For the text-containing cell, return its midpoint in (x, y) coordinate format. 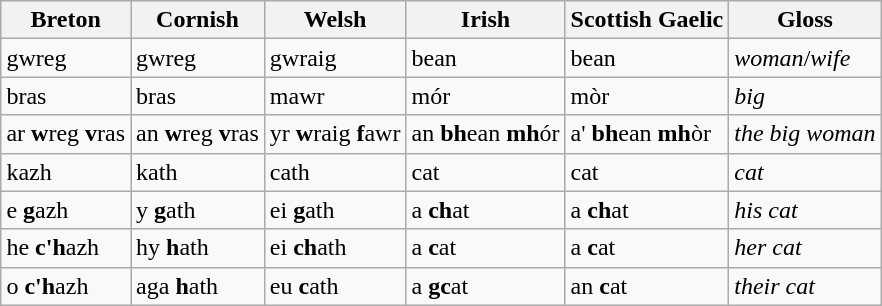
eu cath (335, 286)
their cat (805, 286)
an cat (647, 286)
yr wraig fawr (335, 134)
big (805, 96)
he c'hazh (66, 248)
Breton (66, 20)
o c'hazh (66, 286)
kazh (66, 172)
mawr (335, 96)
Irish (486, 20)
an bhean mhór (486, 134)
a' bhean mhòr (647, 134)
y gath (198, 210)
Scottish Gaelic (647, 20)
his cat (805, 210)
kath (198, 172)
Cornish (198, 20)
Gloss (805, 20)
e gazh (66, 210)
a gcat (486, 286)
hy hath (198, 248)
mòr (647, 96)
ei chath (335, 248)
mór (486, 96)
an wreg vras (198, 134)
cath (335, 172)
gwraig (335, 58)
the big woman (805, 134)
aga hath (198, 286)
ei gath (335, 210)
her cat (805, 248)
Welsh (335, 20)
woman/wife (805, 58)
ar wreg vras (66, 134)
